Search for the cell housing the specified text and yield its [x, y] center coordinate. 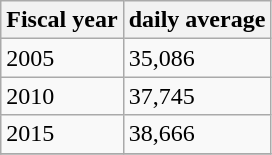
35,086 [197, 58]
37,745 [197, 96]
daily average [197, 20]
38,666 [197, 134]
Fiscal year [62, 20]
2010 [62, 96]
2015 [62, 134]
2005 [62, 58]
